Locate the cell with the specified text and output its [X, Y] center coordinate. 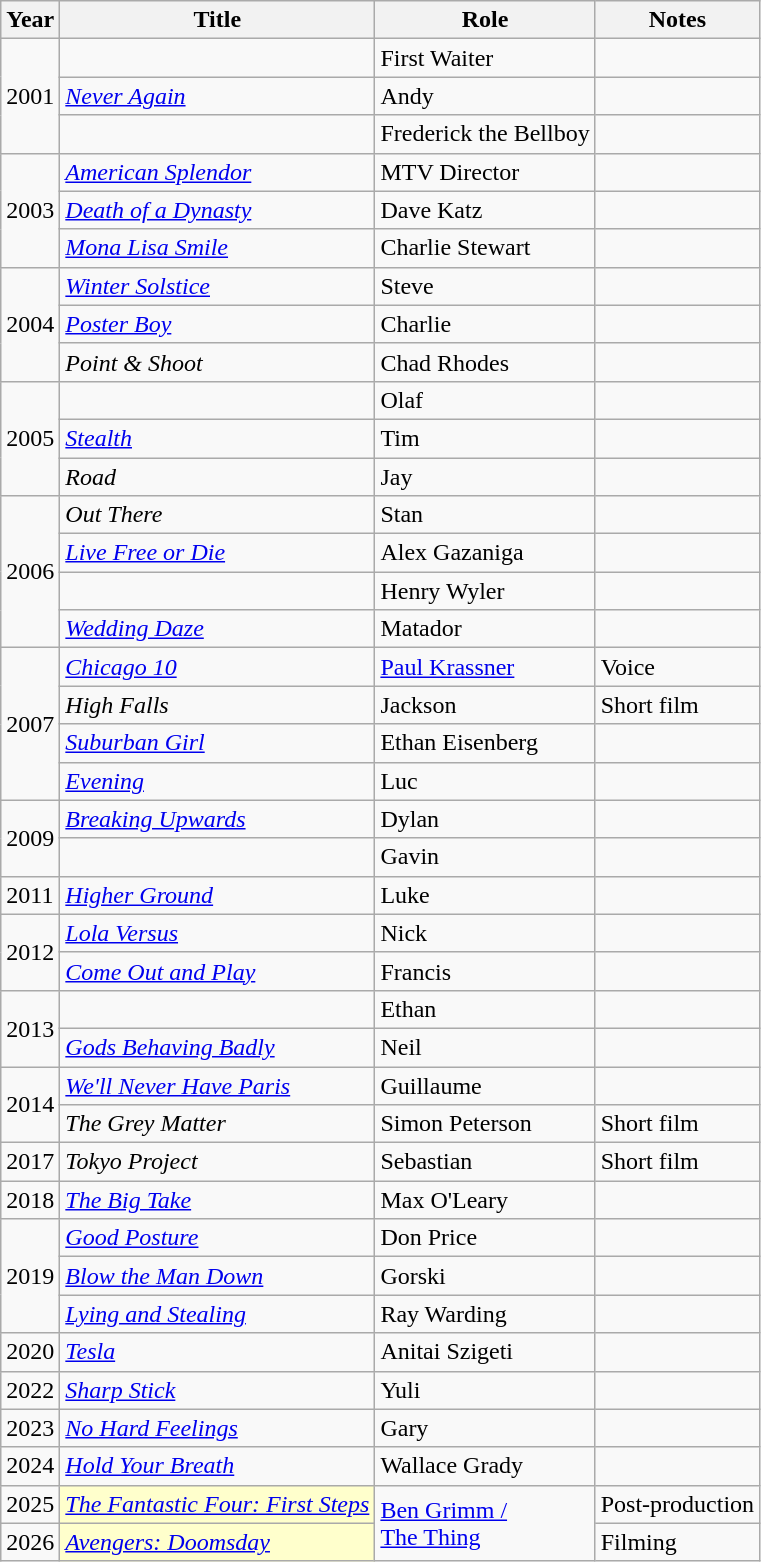
No Hard Feelings [218, 1428]
The Fantastic Four: First Steps [218, 1504]
MTV Director [485, 172]
First Waiter [485, 58]
Good Posture [218, 1238]
Blow the Man Down [218, 1276]
Sharp Stick [218, 1390]
2025 [30, 1504]
Ethan [485, 1009]
Post-production [677, 1504]
Frederick the Bellboy [485, 134]
Mona Lisa Smile [218, 248]
2011 [30, 895]
Winter Solstice [218, 286]
Luke [485, 895]
2001 [30, 96]
Wedding Daze [218, 629]
2014 [30, 1104]
2023 [30, 1428]
Matador [485, 629]
Sebastian [485, 1162]
Charlie Stewart [485, 248]
Anitai Szigeti [485, 1352]
2018 [30, 1200]
Higher Ground [218, 895]
2007 [30, 724]
Tim [485, 438]
2003 [30, 210]
Notes [677, 20]
We'll Never Have Paris [218, 1085]
Guillaume [485, 1085]
Role [485, 20]
Paul Krassner [485, 667]
Wallace Grady [485, 1466]
2017 [30, 1162]
Olaf [485, 400]
Gary [485, 1428]
Avengers: Doomsday [218, 1542]
Max O'Leary [485, 1200]
Come Out and Play [218, 971]
2024 [30, 1466]
The Grey Matter [218, 1124]
2026 [30, 1542]
Title [218, 20]
Charlie [485, 324]
Poster Boy [218, 324]
2009 [30, 838]
Gods Behaving Badly [218, 1047]
Nick [485, 933]
Chad Rhodes [485, 362]
Live Free or Die [218, 553]
Dylan [485, 819]
Steve [485, 286]
Jackson [485, 705]
Tokyo Project [218, 1162]
Point & Shoot [218, 362]
Breaking Upwards [218, 819]
Ben Grimm / The Thing [485, 1523]
2022 [30, 1390]
Ethan Eisenberg [485, 743]
Death of a Dynasty [218, 210]
Don Price [485, 1238]
Lying and Stealing [218, 1314]
Year [30, 20]
Voice [677, 667]
Henry Wyler [485, 591]
Hold Your Breath [218, 1466]
Simon Peterson [485, 1124]
Road [218, 477]
Francis [485, 971]
Lola Versus [218, 933]
Yuli [485, 1390]
2019 [30, 1276]
The Big Take [218, 1200]
Jay [485, 477]
Tesla [218, 1352]
High Falls [218, 705]
Never Again [218, 96]
Evening [218, 781]
2012 [30, 952]
Gorski [485, 1276]
Stan [485, 515]
2005 [30, 438]
2004 [30, 324]
Stealth [218, 438]
Alex Gazaniga [485, 553]
Neil [485, 1047]
American Splendor [218, 172]
Out There [218, 515]
Gavin [485, 857]
2013 [30, 1028]
Chicago 10 [218, 667]
Luc [485, 781]
2006 [30, 572]
Ray Warding [485, 1314]
Suburban Girl [218, 743]
Dave Katz [485, 210]
2020 [30, 1352]
Filming [677, 1542]
Andy [485, 96]
